Pinpoint the cell where the given text exists, returning its [X, Y] midpoint coordinate. 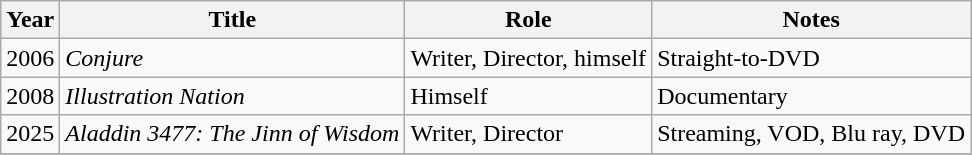
Role [528, 20]
Writer, Director, himself [528, 58]
2006 [30, 58]
2025 [30, 134]
Aladdin 3477: The Jinn of Wisdom [232, 134]
Year [30, 20]
Writer, Director [528, 134]
Straight-to-DVD [812, 58]
Streaming, VOD, Blu ray, DVD [812, 134]
Conjure [232, 58]
Title [232, 20]
Himself [528, 96]
2008 [30, 96]
Notes [812, 20]
Documentary [812, 96]
Illustration Nation [232, 96]
